Identify which cell holds the provided text, then report its [x, y] central coordinate. 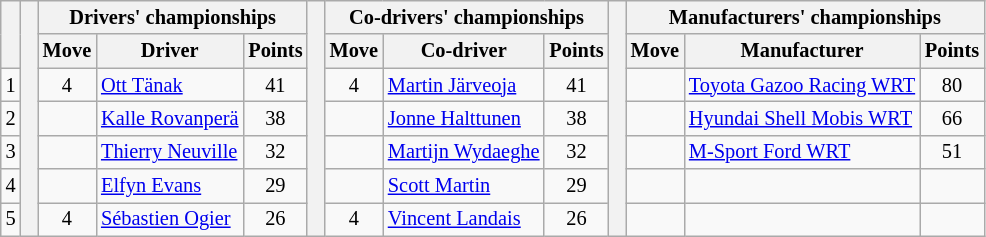
Co-driver [464, 51]
Manufacturer [802, 51]
Jonne Halttunen [464, 118]
51 [952, 152]
Hyundai Shell Mobis WRT [802, 118]
66 [952, 118]
Driver [170, 51]
Ott Tänak [170, 85]
Manufacturers' championships [805, 17]
80 [952, 85]
Martin Järveoja [464, 85]
Toyota Gazoo Racing WRT [802, 85]
2 [11, 118]
Martijn Wydaeghe [464, 152]
1 [11, 85]
Elfyn Evans [170, 186]
Scott Martin [464, 186]
Sébastien Ogier [170, 219]
Thierry Neuville [170, 152]
3 [11, 152]
Vincent Landais [464, 219]
M-Sport Ford WRT [802, 152]
5 [11, 219]
Drivers' championships [173, 17]
Co-drivers' championships [467, 17]
Kalle Rovanperä [170, 118]
